Determine the [x, y] coordinate at the center of the cell enclosing the given text.  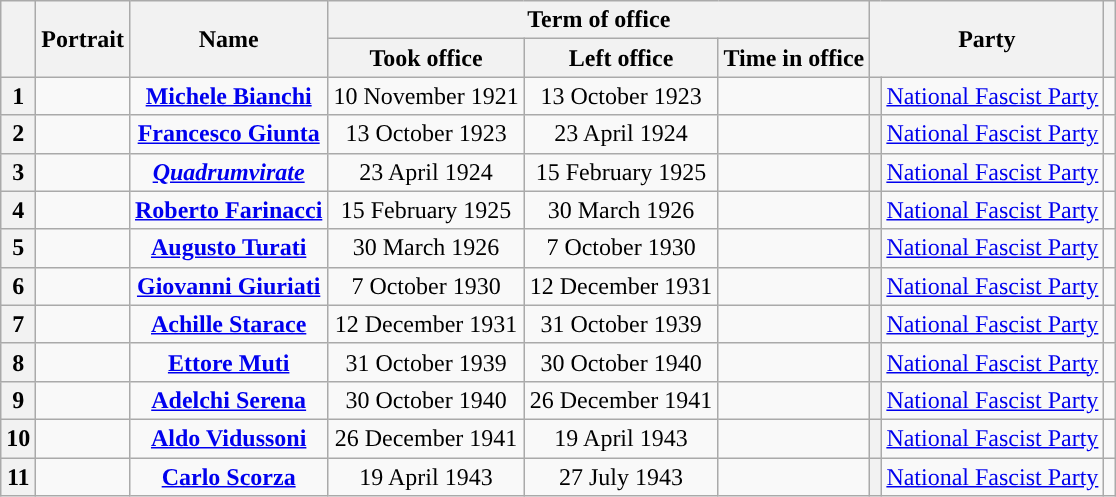
Left office [621, 58]
Michele Bianchi [228, 96]
10 November 1921 [426, 96]
6 [18, 286]
4 [18, 210]
3 [18, 172]
Quadrumvirate [228, 172]
Took office [426, 58]
Carlo Scorza [228, 477]
8 [18, 362]
Aldo Vidussoni [228, 438]
11 [18, 477]
5 [18, 248]
Giovanni Giuriati [228, 286]
27 July 1943 [621, 477]
Portrait [83, 39]
Francesco Giunta [228, 134]
Roberto Farinacci [228, 210]
7 [18, 324]
Term of office [599, 20]
Achille Starace [228, 324]
Augusto Turati [228, 248]
Party [987, 39]
10 [18, 438]
Time in office [794, 58]
2 [18, 134]
Ettore Muti [228, 362]
Name [228, 39]
Adelchi Serena [228, 400]
1 [18, 96]
9 [18, 400]
